Detect which cell encompasses the target text, then output its (x, y) center coordinate. 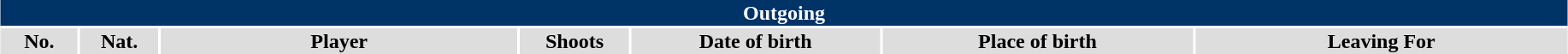
Player (339, 41)
Leaving For (1382, 41)
Date of birth (755, 41)
Shoots (575, 41)
Outgoing (783, 13)
Place of birth (1038, 41)
Nat. (120, 41)
No. (39, 41)
